Detect which cell encompasses the target text, then output its (X, Y) center coordinate. 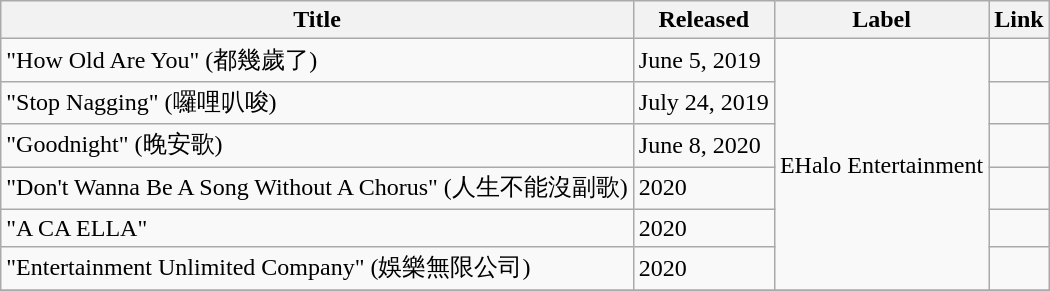
Released (704, 20)
"Don't Wanna Be A Song Without A Chorus" (人生不能沒副歌) (318, 188)
"Goodnight" (晚安歌) (318, 146)
EHalo Entertainment (881, 164)
Title (318, 20)
June 5, 2019 (704, 60)
Link (1019, 20)
June 8, 2020 (704, 146)
"How Old Are You" (都幾歲了) (318, 60)
July 24, 2019 (704, 102)
"A CA ELLA" (318, 228)
"Entertainment Unlimited Company" (娛樂無限公司) (318, 268)
Label (881, 20)
"Stop Nagging" (囉哩叭唆) (318, 102)
